From the cell containing the given text, extract its center point as [x, y] coordinate. 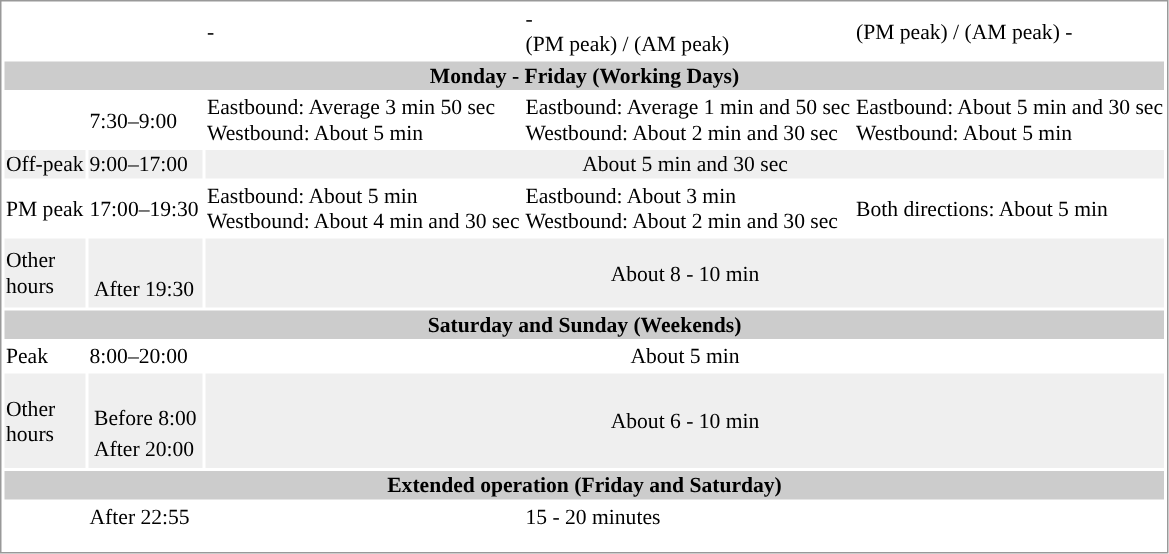
Eastbound: About 5 min and 30 sec Westbound: About 5 min [1010, 120]
About 8 - 10 min [686, 272]
Before 8:00 [146, 418]
Monday - Friday (Working Days) [584, 76]
Eastbound: Average 3 min 50 secWestbound: About 5 min [364, 120]
9:00–17:00 [146, 164]
Eastbound: About 5 min Westbound: About 4 min and 30 sec [364, 209]
About 5 min [686, 356]
About 6 - 10 min [686, 421]
Peak [44, 356]
17:00–19:30 [146, 209]
- [364, 31]
After 22:55 [146, 516]
Off-peak [44, 164]
- (PM peak) / (AM peak) [688, 31]
8:00–20:00 [146, 356]
PM peak [44, 209]
After 20:00 [146, 449]
Both directions: About 5 min [1010, 209]
Saturday and Sunday (Weekends) [584, 324]
Eastbound: About 3 minWestbound: About 2 min and 30 sec [688, 209]
Before 8:00 After 20:00 [146, 421]
(PM peak) / (AM peak) - [1010, 31]
Eastbound: Average 1 min and 50 secWestbound: About 2 min and 30 sec [688, 120]
7:30–9:00 [146, 120]
About 5 min and 30 sec [686, 164]
Extended operation (Friday and Saturday) [584, 485]
15 - 20 minutes [688, 516]
